Search for the cell housing the specified text and yield its [x, y] center coordinate. 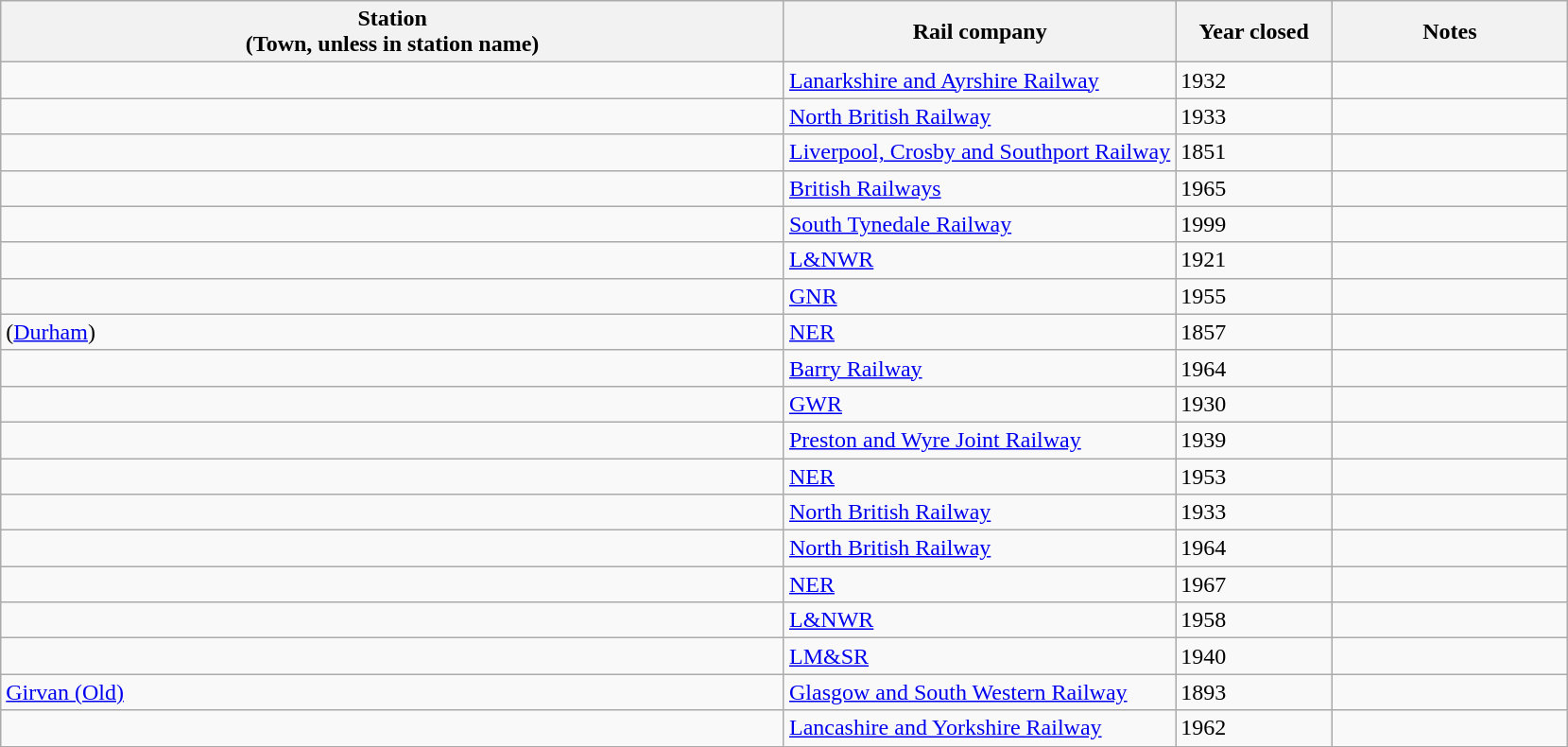
Preston and Wyre Joint Railway [979, 440]
British Railways [979, 188]
Lancashire and Yorkshire Railway [979, 728]
1953 [1254, 476]
South Tynedale Railway [979, 224]
Liverpool, Crosby and Southport Railway [979, 152]
GWR [979, 404]
1932 [1254, 80]
1921 [1254, 260]
Station(Town, unless in station name) [393, 32]
LM&SR [979, 656]
1967 [1254, 584]
Barry Railway [979, 368]
1999 [1254, 224]
1939 [1254, 440]
Lanarkshire and Ayrshire Railway [979, 80]
Girvan (Old) [393, 692]
Year closed [1254, 32]
1958 [1254, 620]
1962 [1254, 728]
1965 [1254, 188]
Glasgow and South Western Railway [979, 692]
1930 [1254, 404]
Notes [1450, 32]
GNR [979, 296]
1955 [1254, 296]
1857 [1254, 332]
1851 [1254, 152]
(Durham) [393, 332]
1893 [1254, 692]
Rail company [979, 32]
1940 [1254, 656]
